Return the (x, y) coordinate for the center point of the cell that contains the specified text.  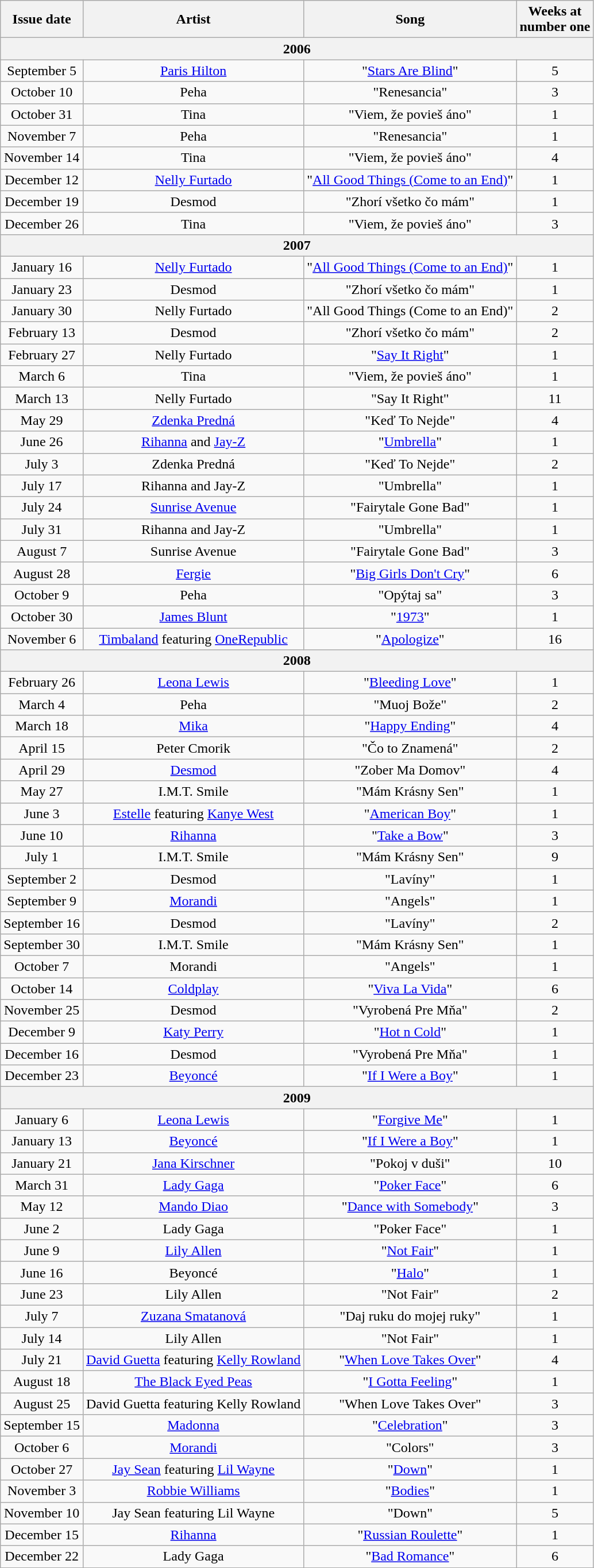
"Hot n Cold" (410, 1032)
January 13 (42, 1141)
July 14 (42, 1338)
July 24 (42, 508)
June 3 (42, 814)
10 (555, 1163)
September 2 (42, 879)
April 15 (42, 748)
2008 (297, 661)
January 6 (42, 1120)
James Blunt (193, 617)
November 25 (42, 1011)
"Big Girls Don't Cry" (410, 573)
April 29 (42, 770)
2009 (297, 1098)
February 26 (42, 683)
"Zober Ma Domov" (410, 770)
December 22 (42, 1557)
October 6 (42, 1447)
September 15 (42, 1426)
December 16 (42, 1054)
Robbie Williams (193, 1491)
Artist (193, 20)
May 27 (42, 792)
March 13 (42, 398)
November 7 (42, 136)
Mika (193, 726)
October 31 (42, 114)
Song (410, 20)
August 28 (42, 573)
Mando Diao (193, 1207)
"Halo" (410, 1272)
11 (555, 398)
"Russian Roulette" (410, 1535)
November 6 (42, 639)
November 3 (42, 1491)
March 31 (42, 1185)
October 10 (42, 92)
October 7 (42, 966)
The Black Eyed Peas (193, 1382)
Madonna (193, 1426)
"I Gotta Feeling" (410, 1382)
"Opýtaj sa" (410, 595)
Paris Hilton (193, 71)
Estelle featuring Kanye West (193, 814)
March 4 (42, 704)
May 29 (42, 420)
"American Boy" (410, 814)
May 12 (42, 1207)
October 30 (42, 617)
August 25 (42, 1404)
December 23 (42, 1076)
June 16 (42, 1272)
July 17 (42, 486)
"Muoj Bože" (410, 704)
January 30 (42, 311)
"Daj ruku do mojej ruky" (410, 1316)
March 18 (42, 726)
Fergie (193, 573)
Issue date (42, 20)
February 13 (42, 333)
"Apologize" (410, 639)
September 16 (42, 923)
August 18 (42, 1382)
October 27 (42, 1469)
December 12 (42, 180)
Zuzana Smatanová (193, 1316)
July 7 (42, 1316)
2007 (297, 245)
"Take a Bow" (410, 835)
9 (555, 857)
June 23 (42, 1294)
July 1 (42, 857)
July 3 (42, 464)
16 (555, 639)
"Viva La Vida" (410, 988)
Katy Perry (193, 1032)
October 14 (42, 988)
July 21 (42, 1360)
June 9 (42, 1250)
June 10 (42, 835)
September 5 (42, 71)
September 30 (42, 944)
"Celebration" (410, 1426)
"Čo to Znamená" (410, 748)
March 6 (42, 377)
Weeks atnumber one (555, 20)
January 21 (42, 1163)
"Stars Are Blind" (410, 71)
"Colors" (410, 1447)
"Bleeding Love" (410, 683)
November 14 (42, 158)
July 31 (42, 529)
Jana Kirschner (193, 1163)
August 7 (42, 551)
December 15 (42, 1535)
June 26 (42, 442)
Coldplay (193, 988)
September 9 (42, 901)
November 10 (42, 1513)
"Forgive Me" (410, 1120)
"Happy Ending" (410, 726)
October 9 (42, 595)
"1973" (410, 617)
"Bodies" (410, 1491)
Timbaland featuring OneRepublic (193, 639)
January 23 (42, 289)
December 26 (42, 223)
June 2 (42, 1229)
December 19 (42, 202)
"Dance with Somebody" (410, 1207)
January 16 (42, 267)
February 27 (42, 355)
"Pokoj v duši" (410, 1163)
2006 (297, 49)
Peter Cmorik (193, 748)
December 9 (42, 1032)
"Bad Romance" (410, 1557)
